For the text-containing cell, return its midpoint in [x, y] coordinate format. 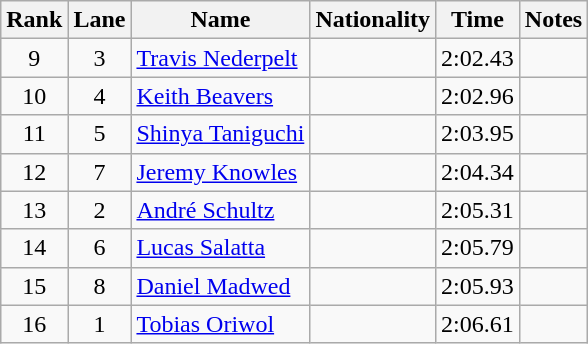
Daniel Madwed [220, 286]
André Schultz [220, 210]
4 [100, 96]
Rank [34, 20]
2 [100, 210]
1 [100, 324]
3 [100, 58]
9 [34, 58]
12 [34, 172]
8 [100, 286]
13 [34, 210]
Name [220, 20]
2:04.34 [478, 172]
2:02.96 [478, 96]
2:05.31 [478, 210]
15 [34, 286]
Nationality [373, 20]
Notes [553, 20]
5 [100, 134]
6 [100, 248]
Jeremy Knowles [220, 172]
16 [34, 324]
2:02.43 [478, 58]
Lucas Salatta [220, 248]
10 [34, 96]
2:06.61 [478, 324]
2:05.79 [478, 248]
7 [100, 172]
Lane [100, 20]
2:03.95 [478, 134]
Travis Nederpelt [220, 58]
Shinya Taniguchi [220, 134]
11 [34, 134]
2:05.93 [478, 286]
Time [478, 20]
Tobias Oriwol [220, 324]
Keith Beavers [220, 96]
14 [34, 248]
